Output the [x, y] coordinate of the center of the cell containing the given text.  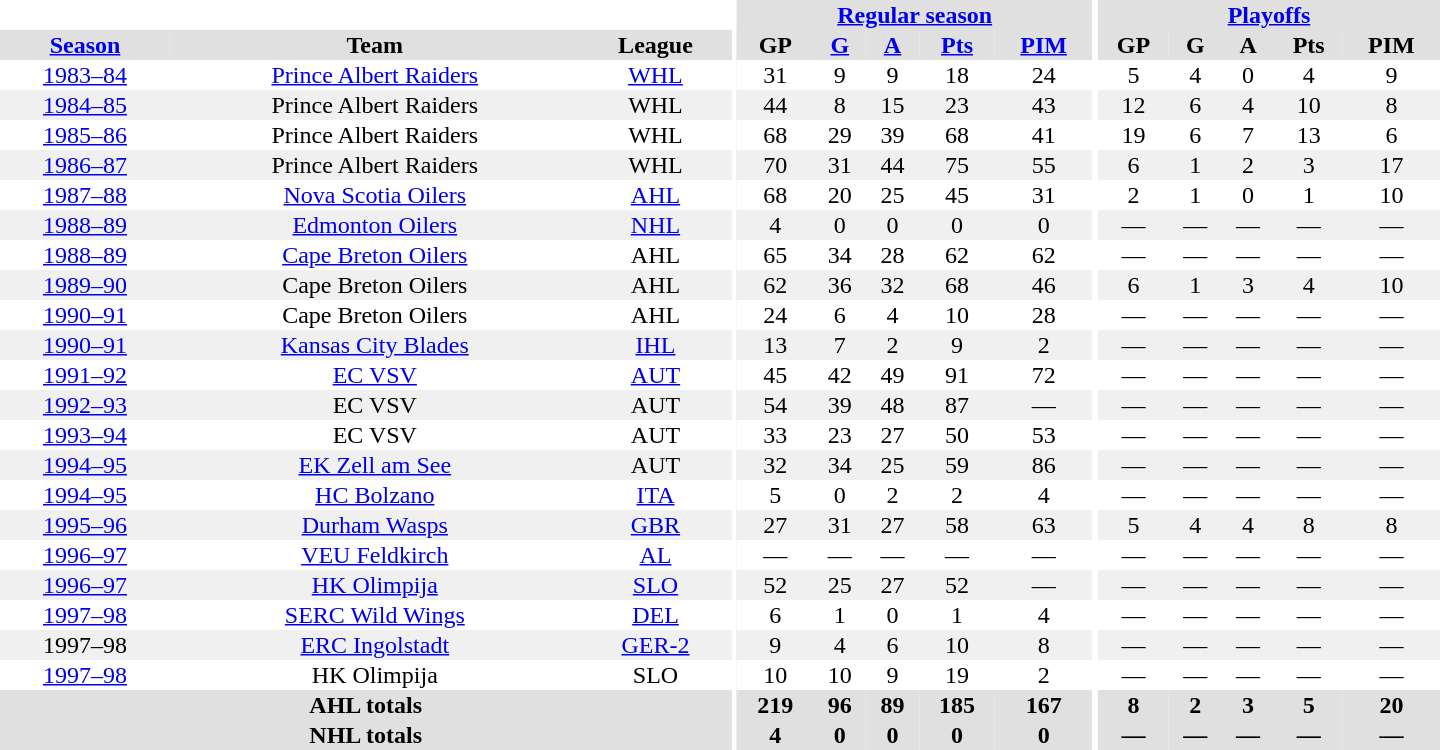
1986–87 [85, 165]
33 [775, 435]
1984–85 [85, 105]
NHL totals [366, 735]
50 [957, 435]
1992–93 [85, 405]
58 [957, 525]
36 [840, 285]
Durham Wasps [375, 525]
DEL [656, 615]
42 [840, 375]
96 [840, 705]
HC Bolzano [375, 495]
Kansas City Blades [375, 345]
43 [1044, 105]
GBR [656, 525]
1989–90 [85, 285]
54 [775, 405]
55 [1044, 165]
167 [1044, 705]
AHL totals [366, 705]
VEU Feldkirch [375, 555]
15 [892, 105]
29 [840, 135]
49 [892, 375]
ERC Ingolstadt [375, 645]
Nova Scotia Oilers [375, 195]
AL [656, 555]
75 [957, 165]
Edmonton Oilers [375, 225]
41 [1044, 135]
1987–88 [85, 195]
GER-2 [656, 645]
87 [957, 405]
59 [957, 465]
89 [892, 705]
1995–96 [85, 525]
46 [1044, 285]
63 [1044, 525]
League [656, 45]
1983–84 [85, 75]
Regular season [914, 15]
91 [957, 375]
Team [375, 45]
72 [1044, 375]
1991–92 [85, 375]
17 [1392, 165]
53 [1044, 435]
12 [1134, 105]
219 [775, 705]
1993–94 [85, 435]
18 [957, 75]
Season [85, 45]
Playoffs [1269, 15]
65 [775, 255]
1985–86 [85, 135]
SERC Wild Wings [375, 615]
185 [957, 705]
ITA [656, 495]
NHL [656, 225]
86 [1044, 465]
IHL [656, 345]
EK Zell am See [375, 465]
70 [775, 165]
48 [892, 405]
